Detect which cell encompasses the target text, then output its (x, y) center coordinate. 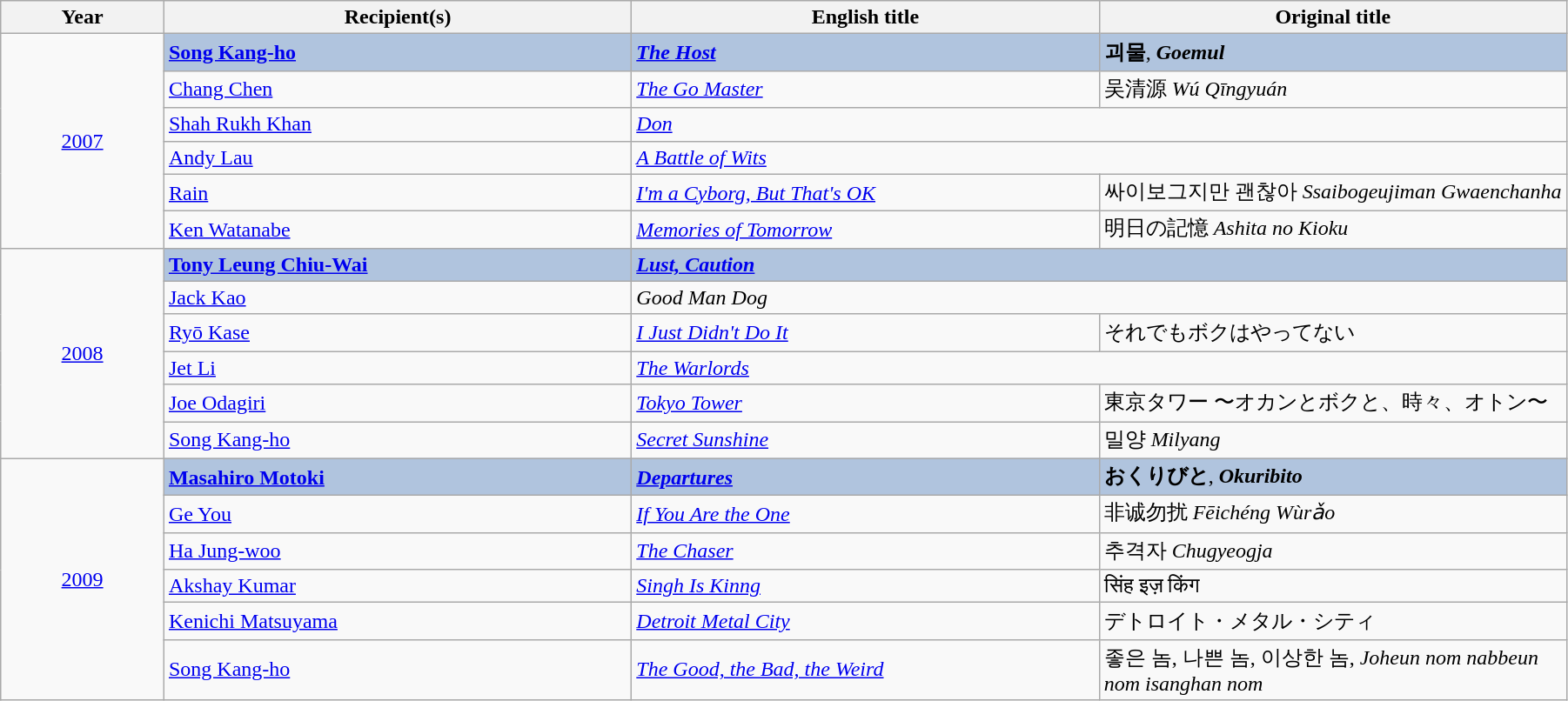
東京タワー 〜オカンとボクと、時々、オトン〜 (1333, 404)
非诚勿扰 Fēichéng Wùrǎo (1333, 515)
The Host (865, 52)
吴清源 Wú Qīngyuán (1333, 89)
Rain (397, 193)
2007 (83, 141)
おくりびと, Okuribito (1333, 477)
The Go Master (865, 89)
싸이보그지만 괜찮아 Ssaibogeujiman Gwaenchanha (1333, 193)
Masahiro Motoki (397, 477)
Jack Kao (397, 297)
Ha Jung-woo (397, 551)
2008 (83, 353)
Departures (865, 477)
밀양 Milyang (1333, 440)
Recipient(s) (397, 17)
それでもボクはやってない (1333, 332)
Original title (1333, 17)
좋은 놈, 나쁜 놈, 이상한 놈, Joheun nom nabbeun nom isanghan nom (1333, 670)
Ge You (397, 515)
A Battle of Wits (1100, 157)
Joe Odagiri (397, 404)
Year (83, 17)
2009 (83, 579)
Tokyo Tower (865, 404)
The Good, the Bad, the Weird (865, 670)
Detroit Metal City (865, 621)
Singh Is Kinng (865, 586)
I'm a Cyborg, But That's OK (865, 193)
Tony Leung Chiu-Wai (397, 264)
The Chaser (865, 551)
Lust, Caution (1100, 264)
괴물, Goemul (1333, 52)
추격자 Chugyeogja (1333, 551)
Kenichi Matsuyama (397, 621)
Memories of Tomorrow (865, 230)
Good Man Dog (1100, 297)
Akshay Kumar (397, 586)
Secret Sunshine (865, 440)
Jet Li (397, 368)
Ryō Kase (397, 332)
I Just Didn't Do It (865, 332)
デトロイト・メタル・シティ (1333, 621)
Don (1100, 124)
If You Are the One (865, 515)
सिंह इज़ किंग (1333, 586)
Chang Chen (397, 89)
Andy Lau (397, 157)
Ken Watanabe (397, 230)
English title (865, 17)
Shah Rukh Khan (397, 124)
The Warlords (1100, 368)
明日の記憶 Ashita no Kioku (1333, 230)
